Pinpoint the cell where the given text exists, returning its [X, Y] midpoint coordinate. 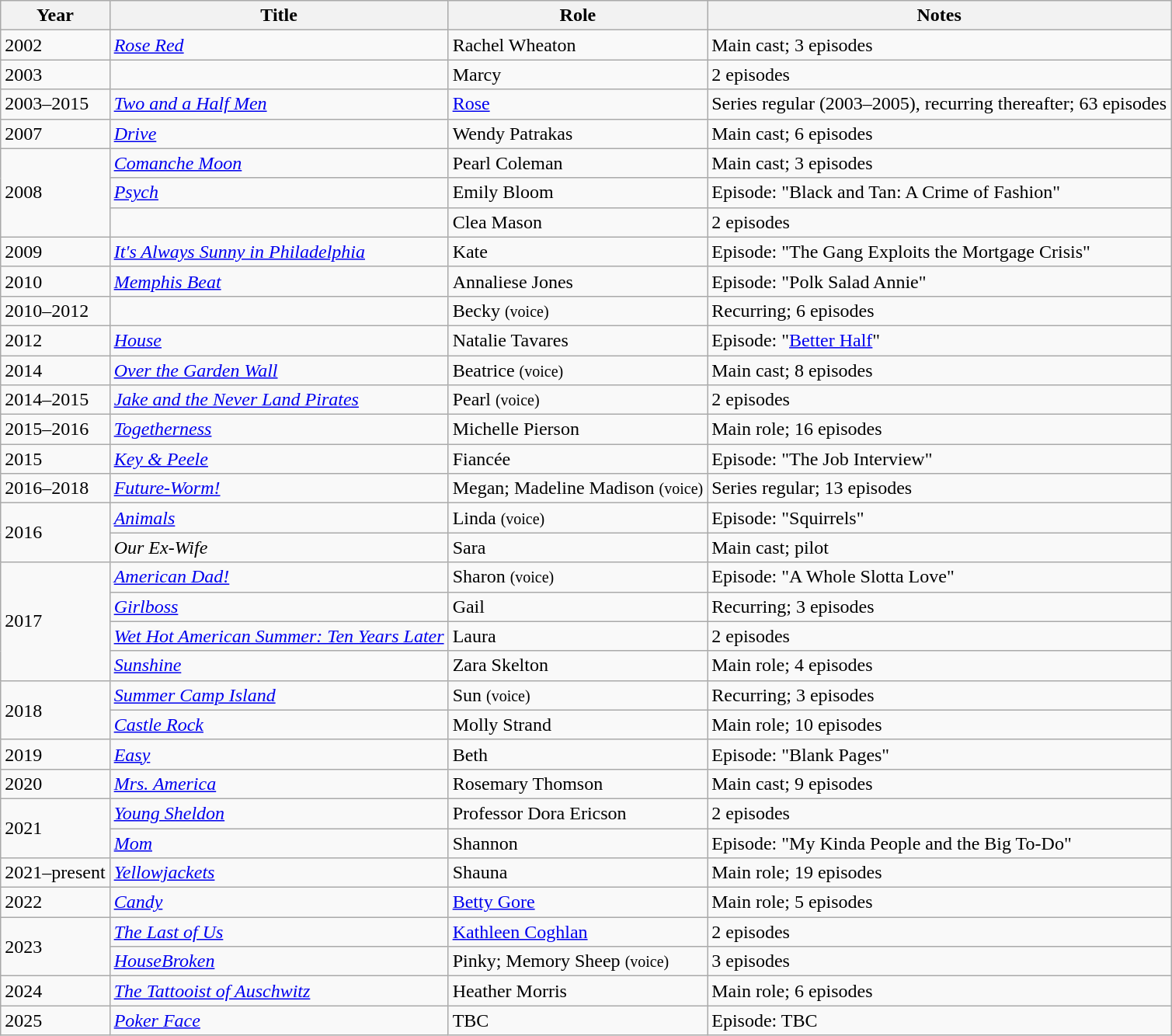
Girlboss [279, 607]
Main role; 4 episodes [940, 666]
Mom [279, 843]
Betty Gore [578, 902]
HouseBroken [279, 961]
Series regular; 13 episodes [940, 488]
Psych [279, 193]
2008 [55, 193]
Main role; 6 episodes [940, 991]
Episode: "My Kinda People and the Big To-Do" [940, 843]
Zara Skelton [578, 666]
Kate [578, 252]
Series regular (2003–2005), recurring thereafter; 63 episodes [940, 104]
The Tattooist of Auschwitz [279, 991]
Michelle Pierson [578, 429]
2019 [55, 754]
House [279, 340]
Beatrice (voice) [578, 370]
Becky (voice) [578, 311]
2003 [55, 75]
Sara [578, 548]
Heather Morris [578, 991]
Sun (voice) [578, 695]
Episode: "A Whole Slotta Love" [940, 577]
Annaliese Jones [578, 281]
Over the Garden Wall [279, 370]
Candy [279, 902]
Shauna [578, 873]
Gail [578, 607]
2010 [55, 281]
Mrs. America [279, 784]
2015 [55, 459]
Episode: "The Gang Exploits the Mortgage Crisis" [940, 252]
2025 [55, 1020]
2002 [55, 45]
Yellowjackets [279, 873]
Castle Rock [279, 725]
Main role; 19 episodes [940, 873]
Key & Peele [279, 459]
Kathleen Coghlan [578, 932]
Wet Hot American Summer: Ten Years Later [279, 636]
Molly Strand [578, 725]
Rose [578, 104]
Episode: "The Job Interview" [940, 459]
2012 [55, 340]
It's Always Sunny in Philadelphia [279, 252]
2014 [55, 370]
Rosemary Thomson [578, 784]
Two and a Half Men [279, 104]
Clea Mason [578, 222]
Shannon [578, 843]
Episode: "Polk Salad Annie" [940, 281]
Episode: "Black and Tan: A Crime of Fashion" [940, 193]
2010–2012 [55, 311]
Memphis Beat [279, 281]
2024 [55, 991]
Our Ex-Wife [279, 548]
Main role; 16 episodes [940, 429]
Main cast; pilot [940, 548]
2016 [55, 533]
Marcy [578, 75]
Main cast; 9 episodes [940, 784]
The Last of Us [279, 932]
Rose Red [279, 45]
Title [279, 16]
Pearl Coleman [578, 163]
Episode: "Squirrels" [940, 518]
2023 [55, 947]
Laura [578, 636]
Drive [279, 134]
Sharon (voice) [578, 577]
2018 [55, 710]
Beth [578, 754]
Year [55, 16]
Pinky; Memory Sheep (voice) [578, 961]
2015–2016 [55, 429]
Future-Worm! [279, 488]
Comanche Moon [279, 163]
Episode: TBC [940, 1020]
Linda (voice) [578, 518]
Recurring; 6 episodes [940, 311]
Emily Bloom [578, 193]
Episode: "Better Half" [940, 340]
Main role; 10 episodes [940, 725]
Summer Camp Island [279, 695]
2003–2015 [55, 104]
Natalie Tavares [578, 340]
American Dad! [279, 577]
Rachel Wheaton [578, 45]
Notes [940, 16]
TBC [578, 1020]
2009 [55, 252]
Jake and the Never Land Pirates [279, 400]
Episode: "Blank Pages" [940, 754]
2007 [55, 134]
Young Sheldon [279, 813]
Main role; 5 episodes [940, 902]
Togetherness [279, 429]
2014–2015 [55, 400]
Main cast; 6 episodes [940, 134]
Megan; Madeline Madison (voice) [578, 488]
2022 [55, 902]
Easy [279, 754]
Poker Face [279, 1020]
2020 [55, 784]
2017 [55, 621]
Sunshine [279, 666]
Fiancée [578, 459]
Animals [279, 518]
Role [578, 16]
Pearl (voice) [578, 400]
2021 [55, 828]
2021–present [55, 873]
2016–2018 [55, 488]
Wendy Patrakas [578, 134]
Main cast; 8 episodes [940, 370]
3 episodes [940, 961]
Professor Dora Ericson [578, 813]
